From the cell containing the given text, extract its center point as [X, Y] coordinate. 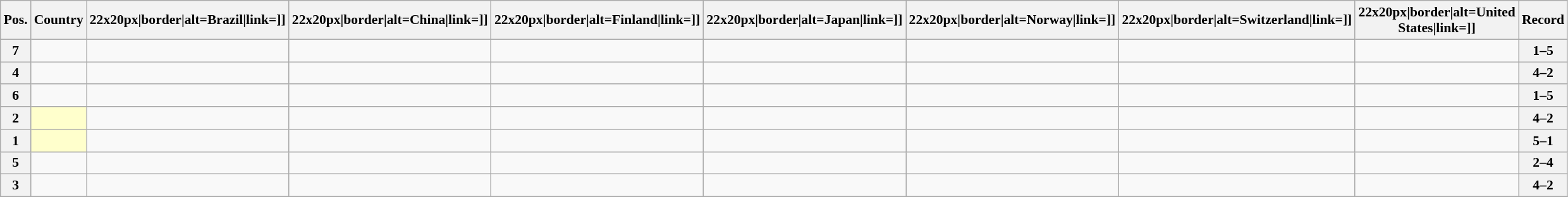
2 [16, 118]
6 [16, 96]
5–1 [1543, 141]
Country [59, 20]
7 [16, 51]
2–4 [1543, 163]
22x20px|border|alt=China|link=]] [390, 20]
22x20px|border|alt=United States|link=]] [1436, 20]
5 [16, 163]
22x20px|border|alt=Japan|link=]] [804, 20]
1 [16, 141]
22x20px|border|alt=Finland|link=]] [597, 20]
4 [16, 73]
Pos. [16, 20]
Record [1543, 20]
22x20px|border|alt=Norway|link=]] [1013, 20]
3 [16, 186]
22x20px|border|alt=Brazil|link=]] [188, 20]
22x20px|border|alt=Switzerland|link=]] [1237, 20]
